Extract the (x, y) coordinate from the center of the cell holding the provided text.  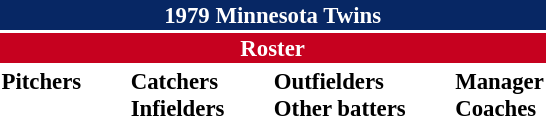
Roster (272, 48)
1979 Minnesota Twins (272, 15)
